Output the [x, y] coordinate of the center of the cell containing the given text.  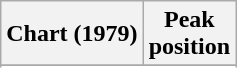
Chart (1979) [72, 34]
Peakposition [189, 34]
